Extract the (X, Y) coordinate from the center of the cell holding the provided text.  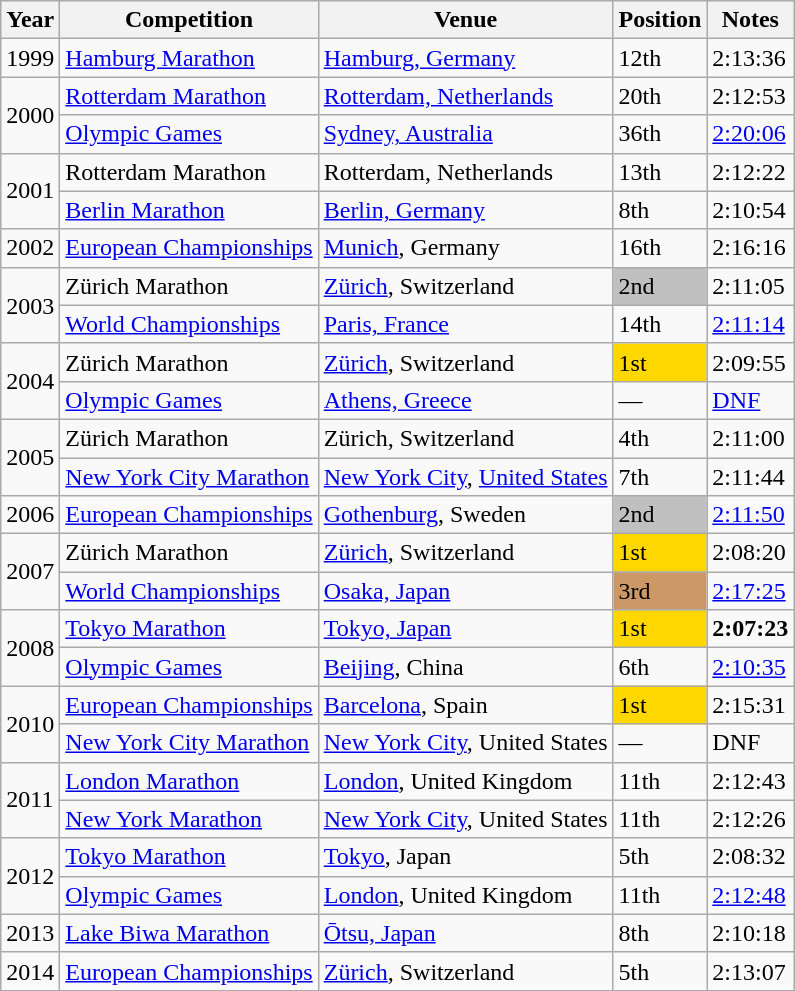
2002 (30, 248)
2:11:44 (750, 477)
1999 (30, 58)
London Marathon (189, 781)
2:12:22 (750, 172)
Paris, France (466, 324)
2003 (30, 305)
16th (660, 248)
Osaka, Japan (466, 591)
Beijing, China (466, 667)
2007 (30, 572)
2:09:55 (750, 362)
Competition (189, 20)
2012 (30, 876)
2010 (30, 724)
Ōtsu, Japan (466, 933)
Notes (750, 20)
Hamburg, Germany (466, 58)
2:08:32 (750, 857)
4th (660, 438)
12th (660, 58)
6th (660, 667)
Munich, Germany (466, 248)
2:12:26 (750, 819)
2:12:53 (750, 96)
3rd (660, 591)
Position (660, 20)
2:10:35 (750, 667)
2013 (30, 933)
2:15:31 (750, 705)
7th (660, 477)
2:11:50 (750, 515)
20th (660, 96)
2:20:06 (750, 134)
2:13:36 (750, 58)
2:11:00 (750, 438)
2000 (30, 115)
2001 (30, 191)
New York Marathon (189, 819)
2:10:18 (750, 933)
36th (660, 134)
Athens, Greece (466, 400)
Year (30, 20)
Gothenburg, Sweden (466, 515)
2:17:25 (750, 591)
2:13:07 (750, 971)
Hamburg Marathon (189, 58)
2014 (30, 971)
2006 (30, 515)
Sydney, Australia (466, 134)
2:11:14 (750, 324)
2008 (30, 648)
2011 (30, 800)
Venue (466, 20)
14th (660, 324)
Berlin Marathon (189, 210)
Barcelona, Spain (466, 705)
13th (660, 172)
2:08:20 (750, 553)
2:10:54 (750, 210)
Lake Biwa Marathon (189, 933)
2:12:48 (750, 895)
2:16:16 (750, 248)
2004 (30, 381)
2:07:23 (750, 629)
2:11:05 (750, 286)
2:12:43 (750, 781)
2005 (30, 457)
Berlin, Germany (466, 210)
